For the text-containing cell, return its midpoint in [x, y] coordinate format. 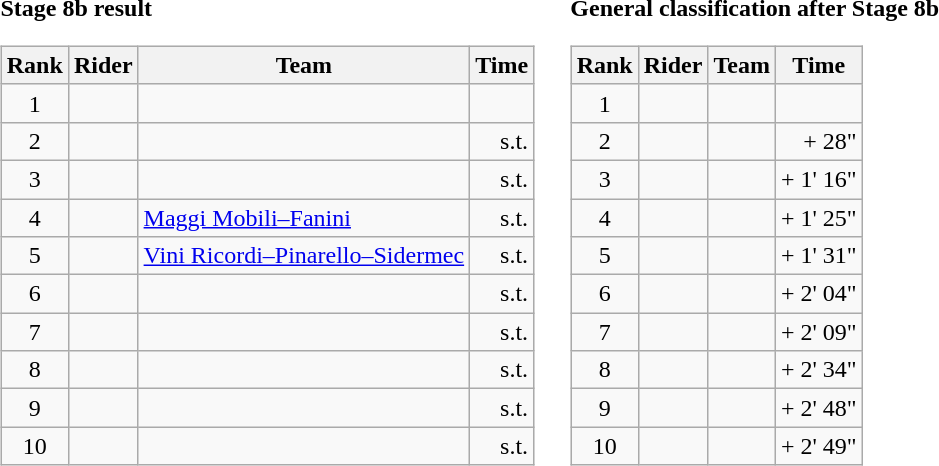
Maggi Mobili–Fanini [304, 217]
+ 1' 16" [818, 179]
+ 2' 48" [818, 408]
+ 2' 49" [818, 446]
+ 2' 09" [818, 332]
Vini Ricordi–Pinarello–Sidermec [304, 256]
+ 1' 25" [818, 217]
+ 28" [818, 141]
+ 1' 31" [818, 256]
+ 2' 04" [818, 294]
+ 2' 34" [818, 370]
